Return the [X, Y] coordinate for the center point of the cell that contains the specified text.  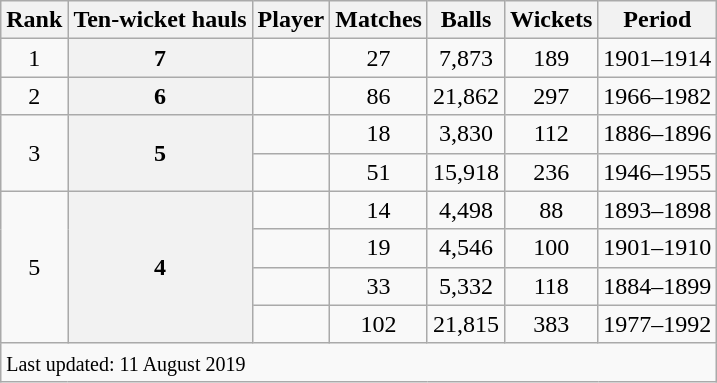
1884–1899 [658, 286]
86 [379, 96]
3 [34, 153]
Matches [379, 20]
33 [379, 286]
1977–1992 [658, 324]
5,332 [466, 286]
383 [552, 324]
1901–1910 [658, 248]
2 [34, 96]
1886–1896 [658, 134]
Last updated: 11 August 2019 [359, 362]
7,873 [466, 58]
102 [379, 324]
19 [379, 248]
4 [160, 267]
21,815 [466, 324]
14 [379, 210]
1946–1955 [658, 172]
118 [552, 286]
1 [34, 58]
21,862 [466, 96]
Player [291, 20]
100 [552, 248]
1901–1914 [658, 58]
297 [552, 96]
Rank [34, 20]
4,498 [466, 210]
18 [379, 134]
189 [552, 58]
1893–1898 [658, 210]
88 [552, 210]
236 [552, 172]
6 [160, 96]
51 [379, 172]
Balls [466, 20]
Period [658, 20]
Ten-wicket hauls [160, 20]
Wickets [552, 20]
1966–1982 [658, 96]
15,918 [466, 172]
4,546 [466, 248]
112 [552, 134]
7 [160, 58]
27 [379, 58]
3,830 [466, 134]
